Extract the [X, Y] coordinate from the center of the cell holding the provided text.  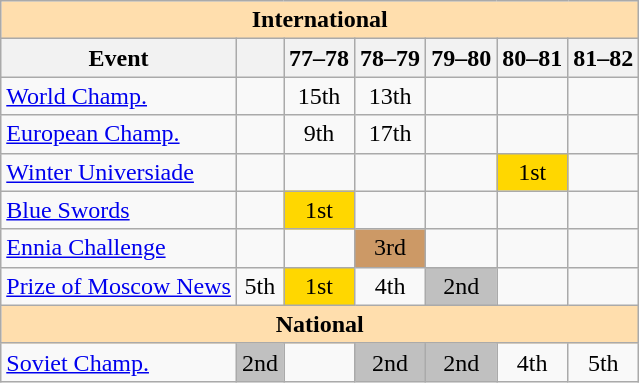
National [320, 324]
Prize of Moscow News [119, 286]
13th [390, 96]
Soviet Champ. [119, 362]
79–80 [462, 58]
9th [320, 134]
17th [390, 134]
3rd [390, 248]
Winter Universiade [119, 172]
European Champ. [119, 134]
Ennia Challenge [119, 248]
Event [119, 58]
World Champ. [119, 96]
77–78 [320, 58]
80–81 [532, 58]
Blue Swords [119, 210]
81–82 [604, 58]
78–79 [390, 58]
15th [320, 96]
International [320, 20]
